Output the [X, Y] coordinate of the center of the cell containing the given text.  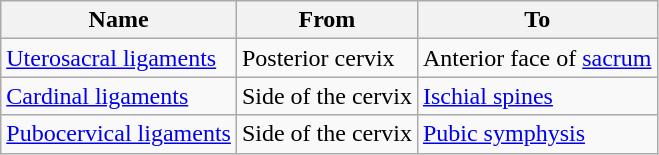
Uterosacral ligaments [119, 58]
Pubocervical ligaments [119, 134]
Anterior face of sacrum [537, 58]
Pubic symphysis [537, 134]
Posterior cervix [326, 58]
Cardinal ligaments [119, 96]
To [537, 20]
Name [119, 20]
Ischial spines [537, 96]
From [326, 20]
